Determine the [X, Y] coordinate at the center of the cell enclosing the given text.  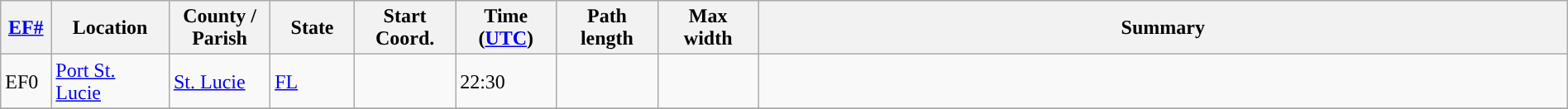
State [313, 28]
Start Coord. [404, 28]
FL [313, 81]
22:30 [506, 81]
Summary [1163, 28]
Max width [708, 28]
EF0 [26, 81]
Time (UTC) [506, 28]
St. Lucie [219, 81]
EF# [26, 28]
Port St. Lucie [111, 81]
Path length [607, 28]
County / Parish [219, 28]
Location [111, 28]
